Pinpoint the cell where the given text exists, returning its (x, y) midpoint coordinate. 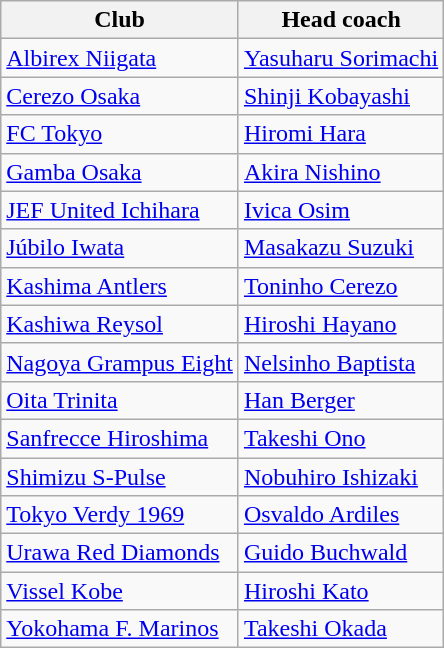
Kashima Antlers (120, 286)
Head coach (340, 20)
Hiroshi Kato (340, 591)
Oita Trinita (120, 400)
Yokohama F. Marinos (120, 629)
Shinji Kobayashi (340, 96)
Gamba Osaka (120, 172)
Toninho Cerezo (340, 286)
Hiroshi Hayano (340, 324)
Yasuharu Sorimachi (340, 58)
Nobuhiro Ishizaki (340, 477)
Albirex Niigata (120, 58)
Masakazu Suzuki (340, 248)
Júbilo Iwata (120, 248)
Takeshi Ono (340, 438)
Hiromi Hara (340, 134)
Sanfrecce Hiroshima (120, 438)
Shimizu S-Pulse (120, 477)
Cerezo Osaka (120, 96)
Kashiwa Reysol (120, 324)
JEF United Ichihara (120, 210)
Guido Buchwald (340, 553)
Takeshi Okada (340, 629)
Akira Nishino (340, 172)
Nelsinho Baptista (340, 362)
Osvaldo Ardiles (340, 515)
Ivica Osim (340, 210)
Nagoya Grampus Eight (120, 362)
Urawa Red Diamonds (120, 553)
Tokyo Verdy 1969 (120, 515)
Vissel Kobe (120, 591)
Han Berger (340, 400)
FC Tokyo (120, 134)
Club (120, 20)
